Detect which cell encompasses the target text, then output its (x, y) center coordinate. 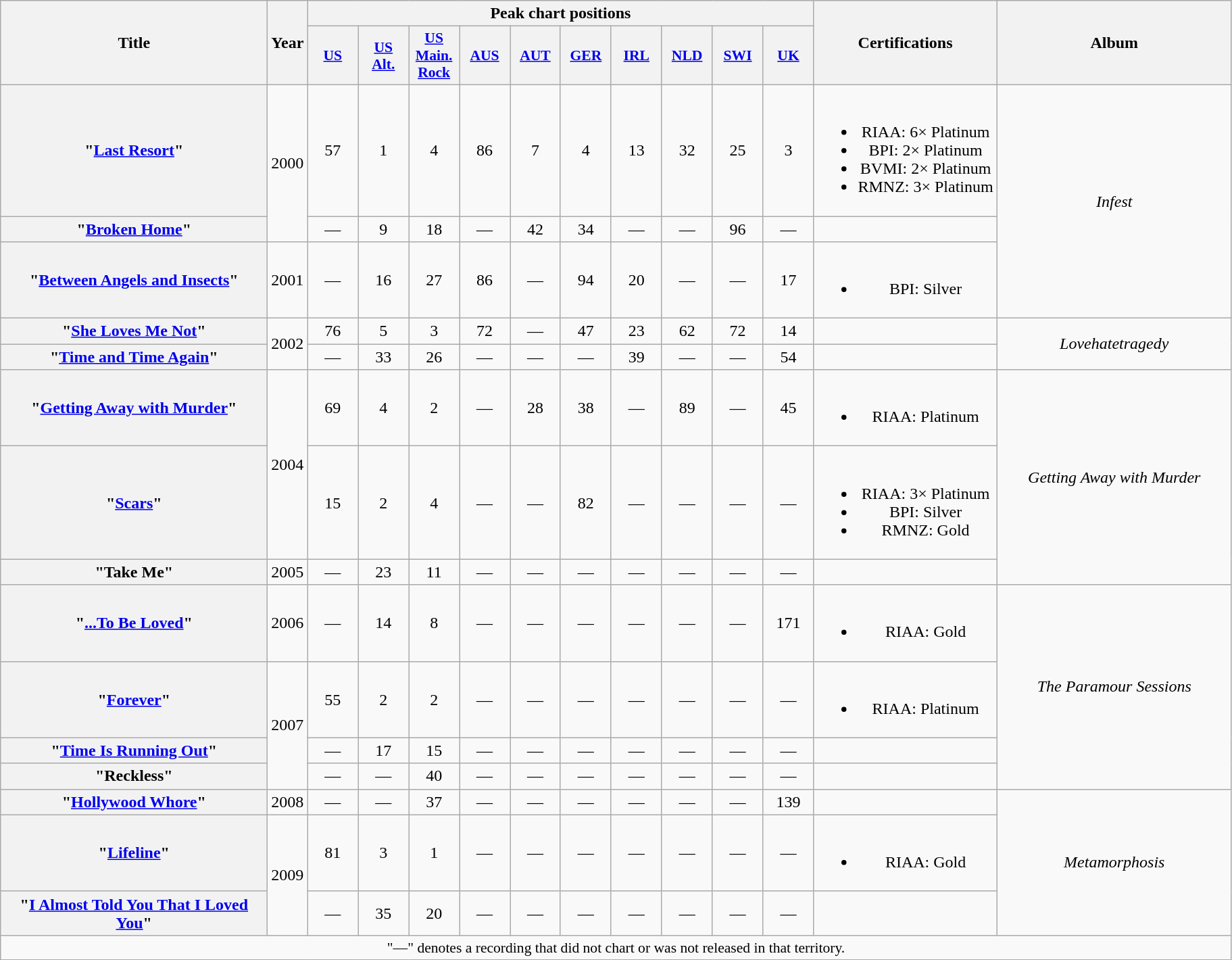
"Getting Away with Murder" (134, 408)
"Last Resort" (134, 150)
32 (687, 150)
139 (788, 802)
"I Almost Told You That I Loved You" (134, 913)
AUT (535, 55)
11 (434, 572)
16 (384, 280)
2009 (288, 875)
42 (535, 229)
13 (637, 150)
2000 (288, 163)
AUS (485, 55)
"Broken Home" (134, 229)
UK (788, 55)
"Hollywood Whore" (134, 802)
94 (585, 280)
2007 (288, 725)
38 (585, 408)
37 (434, 802)
2008 (288, 802)
BPI: Silver (906, 280)
7 (535, 150)
82 (585, 503)
54 (788, 357)
"Between Angels and Insects" (134, 280)
Infest (1114, 201)
89 (687, 408)
GER (585, 55)
39 (637, 357)
Album (1114, 43)
2006 (288, 623)
"Time and Time Again" (134, 357)
62 (687, 331)
"Time Is Running Out" (134, 750)
5 (384, 331)
57 (332, 150)
28 (535, 408)
Getting Away with Murder (1114, 477)
Lovehatetragedy (1114, 344)
81 (332, 853)
2001 (288, 280)
Title (134, 43)
"Scars" (134, 503)
USMain. Rock (434, 55)
27 (434, 280)
34 (585, 229)
69 (332, 408)
45 (788, 408)
35 (384, 913)
8 (434, 623)
96 (738, 229)
SWI (738, 55)
NLD (687, 55)
"Take Me" (134, 572)
USAlt. (384, 55)
40 (434, 776)
76 (332, 331)
"Reckless" (134, 776)
2002 (288, 344)
Certifications (906, 43)
25 (738, 150)
Year (288, 43)
RIAA: 3× PlatinumBPI: SilverRMNZ: Gold (906, 503)
IRL (637, 55)
26 (434, 357)
9 (384, 229)
RIAA: 6× PlatinumBPI: 2× PlatinumBVMI: 2× PlatinumRMNZ: 3× Platinum (906, 150)
Metamorphosis (1114, 862)
Peak chart positions (561, 14)
"—" denotes a recording that did not chart or was not released in that territory. (616, 947)
33 (384, 357)
171 (788, 623)
"Forever" (134, 699)
47 (585, 331)
55 (332, 699)
"She Loves Me Not" (134, 331)
2004 (288, 464)
The Paramour Sessions (1114, 687)
US (332, 55)
2005 (288, 572)
"...To Be Loved" (134, 623)
"Lifeline" (134, 853)
18 (434, 229)
